Return [X, Y] of the center of cell containing provided text 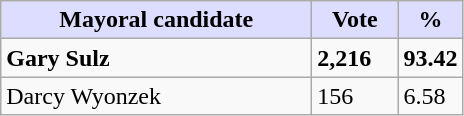
2,216 [355, 58]
Darcy Wyonzek [156, 96]
6.58 [430, 96]
% [430, 20]
Vote [355, 20]
93.42 [430, 58]
156 [355, 96]
Mayoral candidate [156, 20]
Gary Sulz [156, 58]
